Capture the cell that displays the provided text and extract its [x, y] central coordinate. 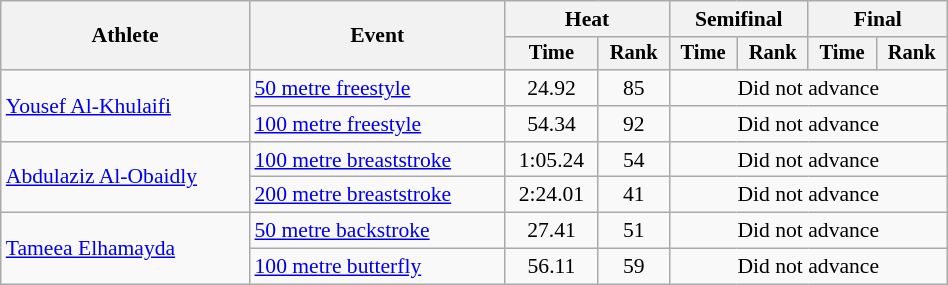
Semifinal [738, 19]
100 metre breaststroke [376, 160]
24.92 [552, 88]
50 metre backstroke [376, 231]
200 metre breaststroke [376, 195]
100 metre freestyle [376, 124]
56.11 [552, 267]
50 metre freestyle [376, 88]
92 [634, 124]
Final [878, 19]
59 [634, 267]
Abdulaziz Al-Obaidly [126, 178]
Athlete [126, 36]
Yousef Al-Khulaifi [126, 106]
Event [376, 36]
2:24.01 [552, 195]
85 [634, 88]
51 [634, 231]
54 [634, 160]
Heat [587, 19]
54.34 [552, 124]
Tameea Elhamayda [126, 248]
41 [634, 195]
1:05.24 [552, 160]
27.41 [552, 231]
100 metre butterfly [376, 267]
